Return the [x, y] coordinate for the center point of the cell that contains the specified text.  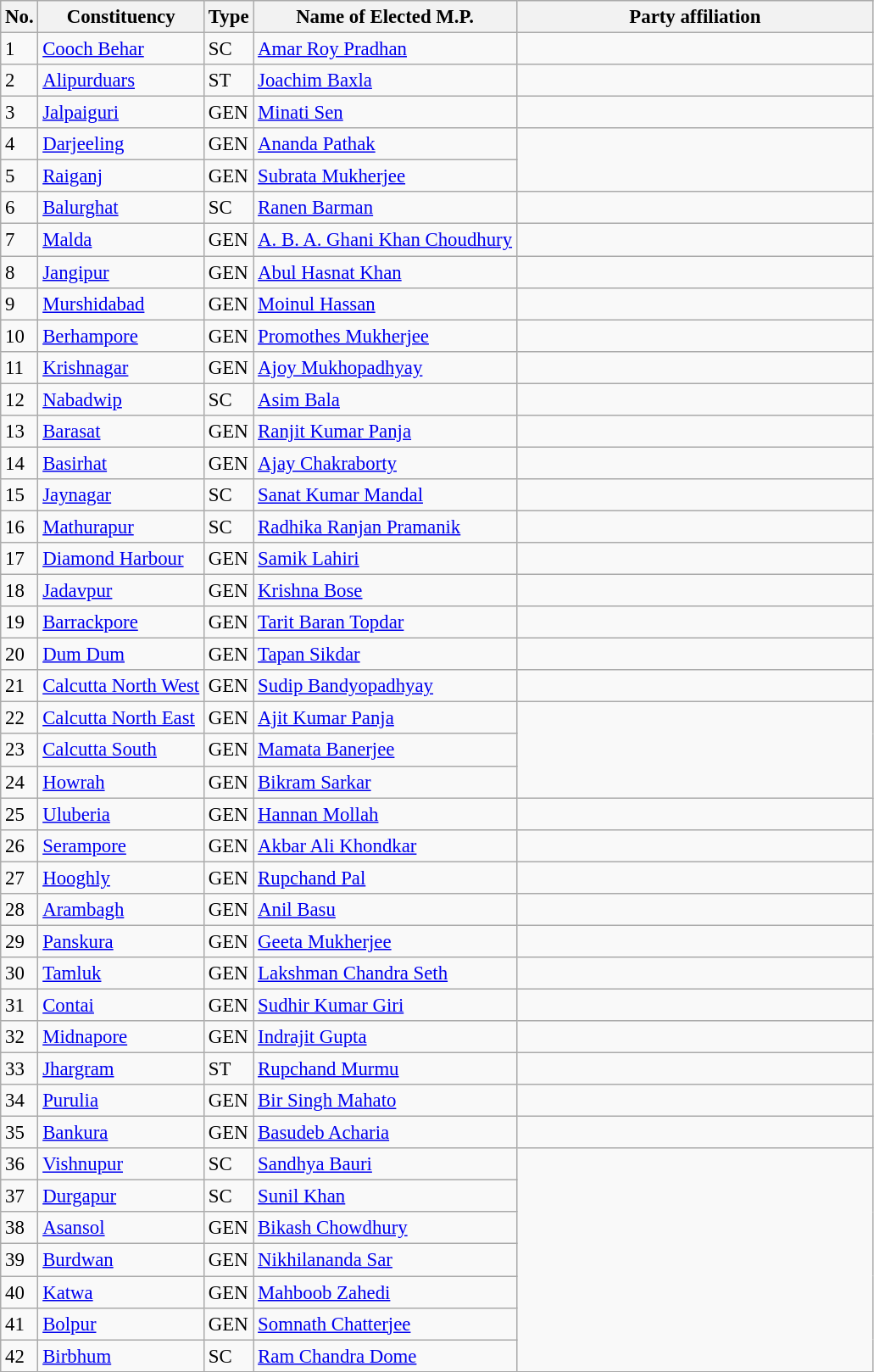
Mamata Banerjee [385, 750]
A. B. A. Ghani Khan Choudhury [385, 240]
42 [19, 1356]
Calcutta North East [121, 718]
7 [19, 240]
Barasat [121, 432]
Arambagh [121, 910]
15 [19, 495]
37 [19, 1196]
36 [19, 1164]
Murshidabad [121, 304]
Amar Roy Pradhan [385, 49]
Mahboob Zahedi [385, 1292]
21 [19, 686]
9 [19, 304]
19 [19, 622]
Sudip Bandyopadhyay [385, 686]
Tarit Baran Topdar [385, 622]
Asim Bala [385, 399]
13 [19, 432]
Hooghly [121, 878]
Jhargram [121, 1069]
Moinul Hassan [385, 304]
Basudeb Acharia [385, 1133]
Krishnagar [121, 367]
Somnath Chatterjee [385, 1324]
5 [19, 176]
Indrajit Gupta [385, 1037]
Krishna Bose [385, 591]
Sandhya Bauri [385, 1164]
Rupchand Murmu [385, 1069]
Jaynagar [121, 495]
30 [19, 973]
Purulia [121, 1101]
25 [19, 814]
Serampore [121, 845]
31 [19, 1005]
17 [19, 559]
Calcutta South [121, 750]
Name of Elected M.P. [385, 17]
Bikram Sarkar [385, 782]
20 [19, 655]
Ajay Chakraborty [385, 463]
18 [19, 591]
Malda [121, 240]
12 [19, 399]
1 [19, 49]
Ananda Pathak [385, 144]
32 [19, 1037]
Sanat Kumar Mandal [385, 495]
Jalpaiguri [121, 113]
16 [19, 527]
Burdwan [121, 1260]
Subrata Mukherjee [385, 176]
Cooch Behar [121, 49]
Darjeeling [121, 144]
14 [19, 463]
Minati Sen [385, 113]
Mathurapur [121, 527]
23 [19, 750]
Calcutta North West [121, 686]
4 [19, 144]
Raiganj [121, 176]
26 [19, 845]
6 [19, 208]
Balurghat [121, 208]
Dum Dum [121, 655]
Lakshman Chandra Seth [385, 973]
Tapan Sikdar [385, 655]
No. [19, 17]
Asansol [121, 1229]
Constituency [121, 17]
Hannan Mollah [385, 814]
Contai [121, 1005]
2 [19, 81]
Durgapur [121, 1196]
Type [229, 17]
Party affiliation [695, 17]
Nikhilananda Sar [385, 1260]
33 [19, 1069]
Tamluk [121, 973]
40 [19, 1292]
Ranen Barman [385, 208]
38 [19, 1229]
29 [19, 941]
Radhika Ranjan Pramanik [385, 527]
8 [19, 272]
39 [19, 1260]
Vishnupur [121, 1164]
22 [19, 718]
Nabadwip [121, 399]
Ranjit Kumar Panja [385, 432]
Geeta Mukherjee [385, 941]
34 [19, 1101]
28 [19, 910]
Anil Basu [385, 910]
Ajit Kumar Panja [385, 718]
Berhampore [121, 336]
Bir Singh Mahato [385, 1101]
Alipurduars [121, 81]
27 [19, 878]
Jangipur [121, 272]
Jadavpur [121, 591]
Bolpur [121, 1324]
24 [19, 782]
Samik Lahiri [385, 559]
Sunil Khan [385, 1196]
Akbar Ali Khondkar [385, 845]
35 [19, 1133]
Abul Hasnat Khan [385, 272]
Promothes Mukherjee [385, 336]
Ram Chandra Dome [385, 1356]
Katwa [121, 1292]
Birbhum [121, 1356]
Panskura [121, 941]
Barrackpore [121, 622]
3 [19, 113]
Joachim Baxla [385, 81]
Uluberia [121, 814]
Sudhir Kumar Giri [385, 1005]
Rupchand Pal [385, 878]
Diamond Harbour [121, 559]
Howrah [121, 782]
Bikash Chowdhury [385, 1229]
41 [19, 1324]
Midnapore [121, 1037]
10 [19, 336]
11 [19, 367]
Basirhat [121, 463]
Ajoy Mukhopadhyay [385, 367]
Bankura [121, 1133]
